Provide the [X, Y] coordinate of the cell's center where the given text is located.  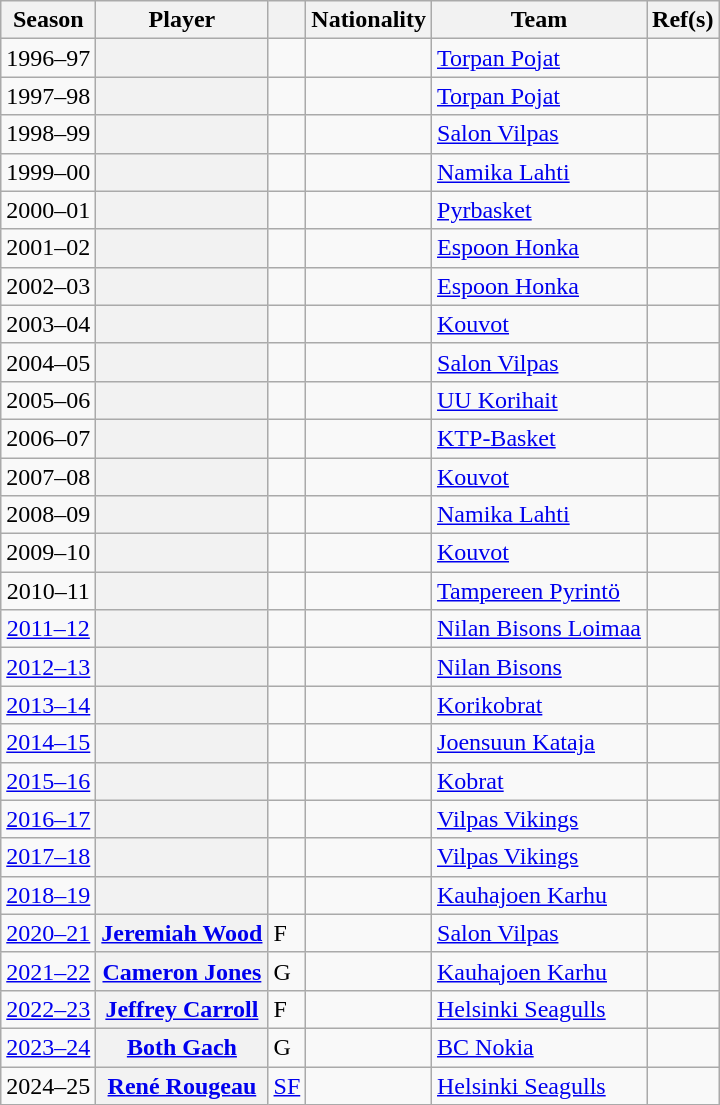
Tampereen Pyrintö [540, 591]
Ref(s) [683, 20]
2010–11 [48, 591]
2001–02 [48, 248]
1997–98 [48, 96]
2016–17 [48, 819]
2000–01 [48, 210]
1999–00 [48, 172]
Season [48, 20]
2014–15 [48, 743]
Joensuun Kataja [540, 743]
1996–97 [48, 58]
René Rougeau [182, 1085]
2018–19 [48, 895]
2012–13 [48, 667]
2002–03 [48, 286]
2007–08 [48, 477]
Kobrat [540, 781]
2022–23 [48, 1009]
Korikobrat [540, 705]
Nilan Bisons Loimaa [540, 629]
2003–04 [48, 324]
Team [540, 20]
2021–22 [48, 971]
BC Nokia [540, 1047]
2009–10 [48, 553]
Jeffrey Carroll [182, 1009]
Jeremiah Wood [182, 933]
2015–16 [48, 781]
Cameron Jones [182, 971]
SF [287, 1085]
UU Korihait [540, 400]
2024–25 [48, 1085]
2006–07 [48, 438]
2008–09 [48, 515]
2023–24 [48, 1047]
2005–06 [48, 400]
KTP-Basket [540, 438]
2020–21 [48, 933]
1998–99 [48, 134]
Nationality [369, 20]
2017–18 [48, 857]
2011–12 [48, 629]
Nilan Bisons [540, 667]
Both Gach [182, 1047]
2013–14 [48, 705]
2004–05 [48, 362]
Player [182, 20]
Pyrbasket [540, 210]
